Return the (X, Y) coordinate for the center point of the cell that contains the specified text.  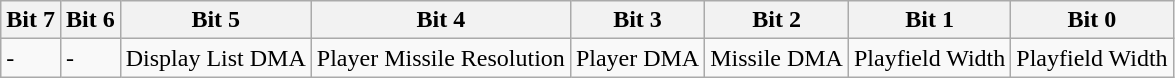
Bit 3 (637, 20)
Player Missile Resolution (440, 58)
Display List DMA (216, 58)
Bit 1 (929, 20)
Bit 0 (1092, 20)
Player DMA (637, 58)
Bit 7 (31, 20)
Bit 4 (440, 20)
Bit 6 (90, 20)
Missile DMA (777, 58)
Bit 2 (777, 20)
Bit 5 (216, 20)
